For the text-containing cell, return its midpoint in [X, Y] coordinate format. 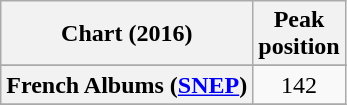
French Albums (SNEP) [127, 85]
Peak position [299, 34]
Chart (2016) [127, 34]
142 [299, 85]
